Determine the [x, y] coordinate at the center of the cell enclosing the given text.  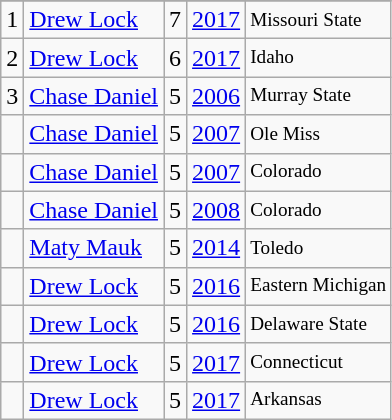
Ole Miss [318, 134]
2008 [216, 210]
7 [176, 20]
Maty Mauk [94, 248]
Toledo [318, 248]
Idaho [318, 58]
Connecticut [318, 362]
Delaware State [318, 324]
Arkansas [318, 400]
3 [12, 96]
2 [12, 58]
1 [12, 20]
Eastern Michigan [318, 286]
Murray State [318, 96]
2006 [216, 96]
6 [176, 58]
Missouri State [318, 20]
2014 [216, 248]
